Locate the cell with the specified text and output its [x, y] center coordinate. 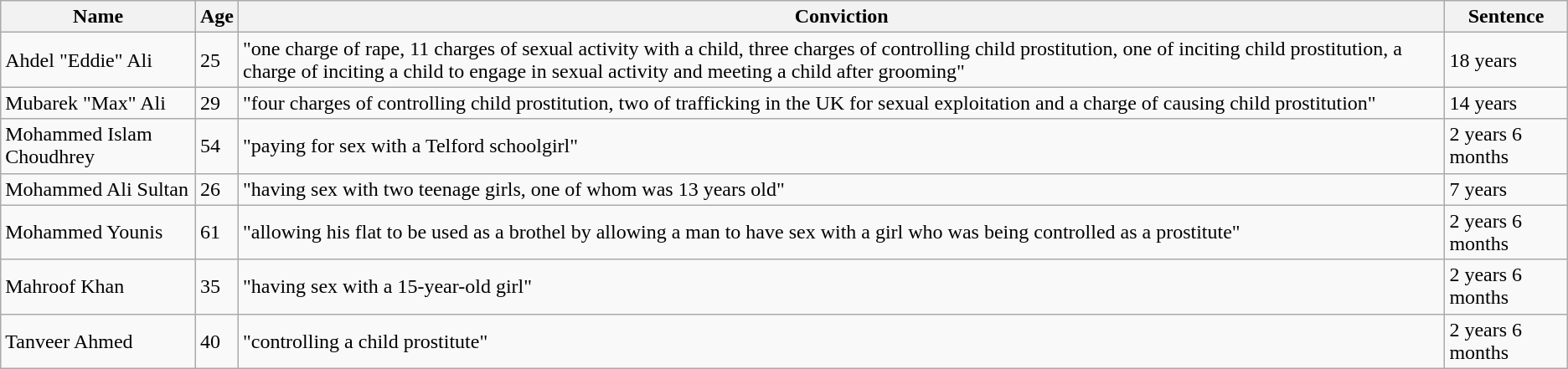
Mohammed Islam Choudhrey [99, 146]
"four charges of controlling child prostitution, two of trafficking in the UK for sexual exploitation and a charge of causing child prostitution" [841, 103]
Tanveer Ahmed [99, 341]
Mohammed Ali Sultan [99, 189]
Age [216, 17]
Sentence [1506, 17]
14 years [1506, 103]
"controlling a child prostitute" [841, 341]
Mohammed Younis [99, 233]
29 [216, 103]
26 [216, 189]
7 years [1506, 189]
"having sex with two teenage girls, one of whom was 13 years old" [841, 189]
"paying for sex with a Telford schoolgirl" [841, 146]
Conviction [841, 17]
18 years [1506, 60]
54 [216, 146]
"allowing his flat to be used as a brothel by allowing a man to have sex with a girl who was being controlled as a prostitute" [841, 233]
25 [216, 60]
Name [99, 17]
"having sex with a 15-year-old girl" [841, 286]
40 [216, 341]
Ahdel "Eddie" Ali [99, 60]
61 [216, 233]
35 [216, 286]
Mubarek "Max" Ali [99, 103]
Mahroof Khan [99, 286]
